Provide the (x, y) coordinate of the cell's center where the given text is located.  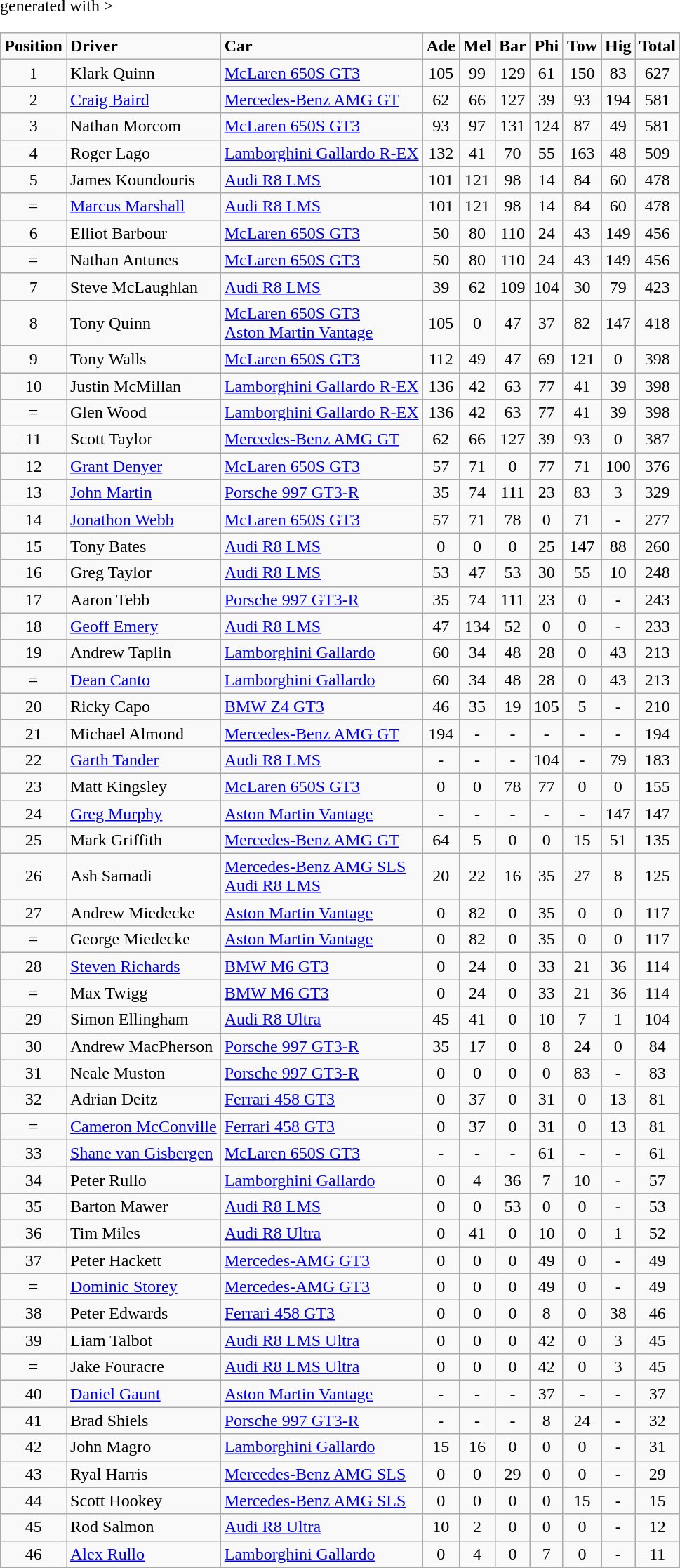
Steve McLaughlan (143, 286)
Andrew MacPherson (143, 1046)
Matt Kingsley (143, 786)
70 (513, 153)
Tony Quinn (143, 323)
418 (658, 323)
Michael Almond (143, 733)
Geoff Emery (143, 626)
423 (658, 286)
44 (34, 1501)
509 (658, 153)
163 (582, 153)
260 (658, 546)
248 (658, 573)
109 (513, 286)
Max Twigg (143, 993)
Peter Hackett (143, 1260)
Hig (618, 46)
Mel (477, 46)
Glen Wood (143, 413)
Andrew Taplin (143, 653)
69 (546, 359)
George Miedecke (143, 940)
Scott Taylor (143, 440)
Marcus Marshall (143, 206)
Justin McMillan (143, 386)
99 (477, 73)
132 (441, 153)
Bar (513, 46)
97 (477, 126)
329 (658, 493)
129 (513, 73)
Position (34, 46)
Peter Rullo (143, 1180)
Nathan Antunes (143, 260)
Peter Edwards (143, 1314)
Greg Taylor (143, 573)
Mercedes-Benz AMG SLS Audi R8 LMS (321, 876)
Car (321, 46)
Jake Fouracre (143, 1367)
155 (658, 786)
Dominic Storey (143, 1287)
Tim Miles (143, 1233)
Barton Mawer (143, 1206)
Craig Baird (143, 100)
Neale Muston (143, 1073)
John Magro (143, 1447)
Roger Lago (143, 153)
100 (618, 466)
Mark Griffith (143, 841)
40 (34, 1394)
183 (658, 760)
Garth Tander (143, 760)
135 (658, 841)
18 (34, 626)
McLaren 650S GT3 Aston Martin Vantage (321, 323)
Brad Shiels (143, 1421)
124 (546, 126)
9 (34, 359)
Simon Ellingham (143, 1020)
Tony Bates (143, 546)
Driver (143, 46)
134 (477, 626)
Cameron McConville (143, 1126)
Ryal Harris (143, 1474)
277 (658, 520)
Rod Salmon (143, 1527)
376 (658, 466)
Ricky Capo (143, 706)
Tow (582, 46)
Elliot Barbour (143, 233)
Aaron Tebb (143, 600)
387 (658, 440)
233 (658, 626)
51 (618, 841)
Liam Talbot (143, 1340)
87 (582, 126)
88 (618, 546)
Total (658, 46)
64 (441, 841)
Phi (546, 46)
Andrew Miedecke (143, 913)
112 (441, 359)
Steven Richards (143, 966)
Klark Quinn (143, 73)
BMW Z4 GT3 (321, 706)
125 (658, 876)
210 (658, 706)
Ade (441, 46)
James Koundouris (143, 180)
Ash Samadi (143, 876)
627 (658, 73)
26 (34, 876)
Alex Rullo (143, 1554)
6 (34, 233)
John Martin (143, 493)
243 (658, 600)
131 (513, 126)
150 (582, 73)
Greg Murphy (143, 814)
Shane van Gisbergen (143, 1153)
Dean Canto (143, 680)
Jonathon Webb (143, 520)
Nathan Morcom (143, 126)
Daniel Gaunt (143, 1394)
Scott Hookey (143, 1501)
Tony Walls (143, 359)
Adrian Deitz (143, 1100)
Grant Denyer (143, 466)
